Determine the [X, Y] coordinate at the center of the cell enclosing the given text.  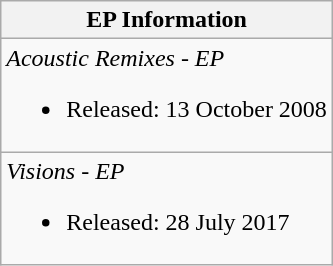
EP Information [167, 20]
Visions - EPReleased: 28 July 2017 [167, 208]
Acoustic Remixes - EPReleased: 13 October 2008 [167, 96]
